Scan for the cell matching the given text and deliver its [X, Y] coordinate at center. 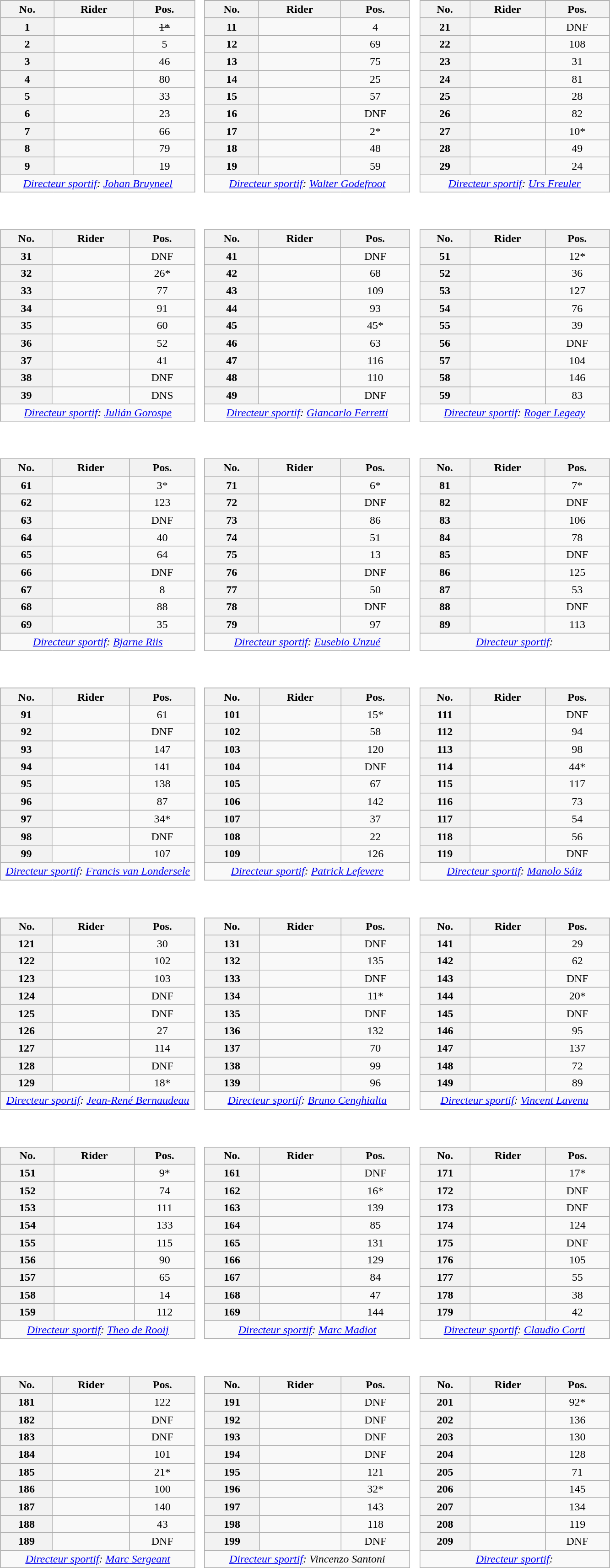
10* [578, 131]
193 [232, 1437]
202 [445, 1419]
No. Rider Pos. 71 6* 72 DNF 73 86 74 51 75 13 76 DNF 77 50 78 DNF 79 97 Directeur sportif: Eusebio Unzué [310, 548]
6 [27, 114]
177 [445, 1278]
175 [445, 1243]
7 [27, 131]
189 [27, 1541]
9 [27, 166]
164 [232, 1225]
157 [27, 1278]
110 [375, 378]
2* [375, 131]
207 [445, 1507]
158 [27, 1295]
45* [375, 326]
199 [232, 1541]
No. Rider Pos. 41 DNF 42 68 43 109 44 93 45 45* 46 63 47 116 48 110 49 DNF Directeur sportif: Giancarlo Ferretti [310, 319]
Directeur sportif: Eusebio Unzué [308, 642]
172 [445, 1190]
167 [232, 1278]
169 [232, 1312]
188 [27, 1524]
163 [232, 1208]
195 [232, 1472]
Directeur sportif: Marc Madiot [308, 1330]
Directeur sportif: Walter Godefroot [308, 183]
159 [27, 1312]
Directeur sportif: Francis van Londersele [98, 871]
Directeur sportif: Giancarlo Ferretti [308, 413]
21* [162, 1472]
45 [232, 326]
140 [162, 1507]
20* [578, 996]
174 [445, 1225]
Directeur sportif: Roger Legeay [514, 413]
185 [27, 1472]
176 [445, 1260]
No. Rider Pos. 161 DNF 162 16* 163 139 164 85 165 131 166 129 167 84 168 47 169 144 Directeur sportif: Marc Madiot [310, 1236]
162 [232, 1190]
171 [445, 1173]
90 [165, 1260]
192 [232, 1419]
6* [375, 485]
161 [232, 1173]
Directeur sportif: Theo de Rooij [98, 1330]
12 [232, 44]
No. Rider Pos. 131 DNF 132 135 133 DNF 134 11* 135 DNF 136 132 137 70 138 99 139 96 Directeur sportif: Bruno Cenghialta [310, 1007]
197 [232, 1507]
7* [577, 485]
Directeur sportif: Marc Sergeant [98, 1559]
155 [27, 1243]
16 [232, 114]
178 [445, 1295]
194 [232, 1455]
11* [375, 996]
Directeur sportif: Patrick Lefevere [308, 871]
92 [26, 732]
Directeur sportif: Claudio Corti [514, 1330]
32* [375, 1489]
32 [26, 274]
183 [27, 1437]
165 [232, 1243]
50 [375, 590]
153 [27, 1208]
44* [578, 767]
203 [445, 1437]
DNS [162, 395]
181 [27, 1402]
179 [445, 1312]
152 [27, 1190]
184 [27, 1455]
Directeur sportif: Julián Gorospe [98, 413]
26 [445, 114]
80 [165, 79]
182 [27, 1419]
130 [578, 1437]
3* [162, 485]
201 [445, 1402]
34* [162, 819]
187 [27, 1507]
No. Rider Pos. 101 15* 102 58 103 120 104 DNF 105 67 106 142 107 37 108 22 109 126 Directeur sportif: Patrick Lefevere [310, 778]
11 [232, 27]
Directeur sportif: Vincenzo Santoni [308, 1559]
3 [27, 61]
Directeur sportif: Manolo Sáiz [514, 871]
168 [232, 1295]
18 [232, 149]
Directeur sportif: Urs Freuler [514, 183]
18* [162, 1083]
17 [232, 131]
166 [232, 1260]
60 [162, 326]
198 [232, 1524]
100 [162, 1489]
26* [162, 274]
1 [27, 27]
34 [26, 308]
209 [445, 1541]
154 [27, 1225]
206 [445, 1489]
Directeur sportif: Jean-René Bernaudeau [98, 1101]
Directeur sportif: Johan Bruyneel [98, 183]
208 [445, 1524]
21 [445, 27]
148 [445, 1065]
9* [165, 1173]
205 [445, 1472]
70 [375, 1048]
Directeur sportif: Vincent Lavenu [514, 1101]
191 [232, 1402]
17* [578, 1173]
151 [27, 1173]
30 [162, 944]
92* [578, 1402]
156 [27, 1260]
2 [27, 44]
1* [165, 27]
Directeur sportif: Bjarne Riis [98, 642]
16* [375, 1190]
15 [232, 97]
196 [232, 1489]
15* [375, 714]
120 [375, 749]
40 [162, 537]
44 [232, 308]
12* [578, 256]
204 [445, 1455]
173 [445, 1208]
186 [27, 1489]
149 [445, 1083]
Directeur sportif: Bruno Cenghialta [308, 1101]
